Extract the [x, y] coordinate from the center of the cell holding the provided text.  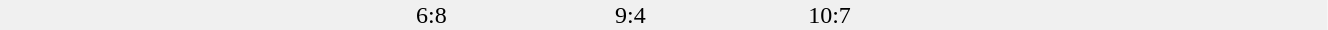
10:7 [830, 15]
9:4 [630, 15]
6:8 [432, 15]
